For the text-containing cell, return its midpoint in (X, Y) coordinate format. 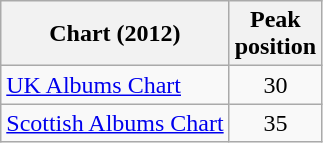
35 (275, 123)
30 (275, 85)
UK Albums Chart (115, 85)
Chart (2012) (115, 34)
Scottish Albums Chart (115, 123)
Peakposition (275, 34)
